Pinpoint the cell where the given text exists, returning its (x, y) midpoint coordinate. 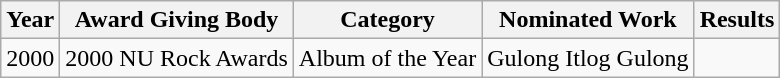
Gulong Itlog Gulong (588, 58)
2000 NU Rock Awards (177, 58)
Category (387, 20)
Award Giving Body (177, 20)
Year (30, 20)
Nominated Work (588, 20)
2000 (30, 58)
Results (737, 20)
Album of the Year (387, 58)
